Return the [x, y] coordinate for the center point of the cell that contains the specified text.  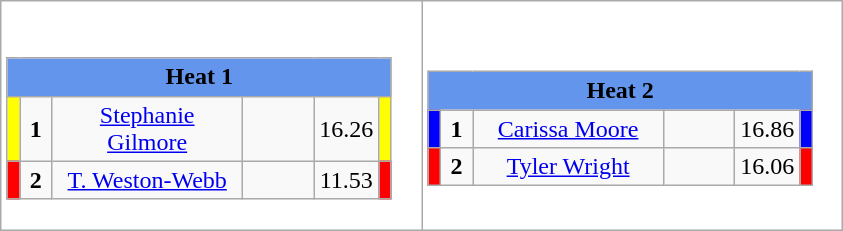
Heat 1 [199, 77]
T. Weston-Webb [148, 180]
Carissa Moore [568, 129]
16.26 [346, 128]
Heat 2 1 Carissa Moore 16.86 2 Tyler Wright 16.06 [632, 116]
Heat 2 [620, 91]
16.06 [768, 167]
16.86 [768, 129]
11.53 [346, 180]
Tyler Wright [568, 167]
Stephanie Gilmore [148, 128]
Heat 1 1 Stephanie Gilmore 16.26 2 T. Weston-Webb 11.53 [212, 116]
